Pinpoint the cell where the given text exists, returning its [X, Y] midpoint coordinate. 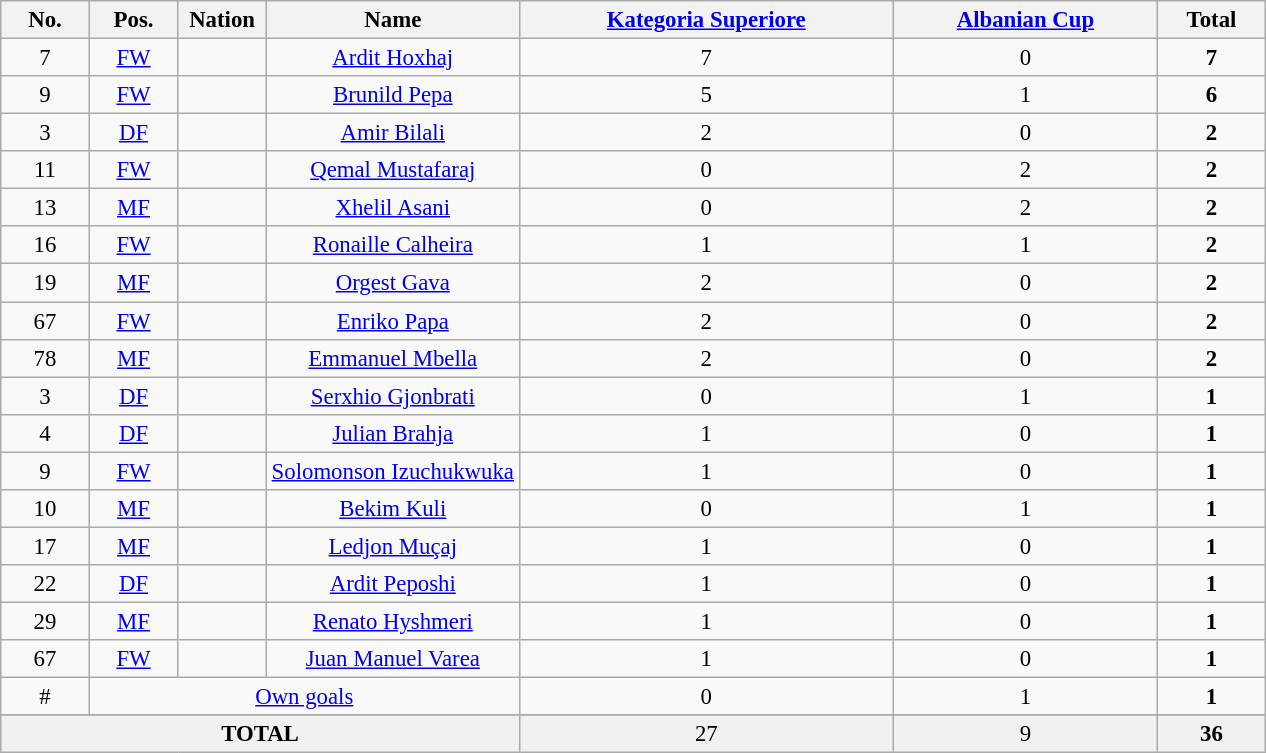
# [46, 697]
Serxhio Gjonbrati [392, 396]
Orgest Gava [392, 283]
27 [706, 734]
Julian Brahja [392, 433]
22 [46, 584]
No. [46, 20]
Total [1212, 20]
Xhelil Asani [392, 208]
Bekim Kuli [392, 509]
6 [1212, 95]
Albanian Cup [1025, 20]
Amir Bilali [392, 133]
Renato Hyshmeri [392, 621]
Name [392, 20]
Ardit Peposhi [392, 584]
10 [46, 509]
29 [46, 621]
Own goals [304, 697]
Ardit Hoxhaj [392, 58]
Juan Manuel Varea [392, 659]
4 [46, 433]
Emmanuel Mbella [392, 358]
Kategoria Superiore [706, 20]
36 [1212, 734]
Ronaille Calheira [392, 245]
Enriko Papa [392, 321]
78 [46, 358]
Nation [222, 20]
11 [46, 170]
5 [706, 95]
Qemal Mustafaraj [392, 170]
16 [46, 245]
Solomonson Izuchukwuka [392, 471]
Pos. [134, 20]
13 [46, 208]
Brunild Pepa [392, 95]
17 [46, 546]
TOTAL [260, 734]
19 [46, 283]
Ledjon Muçaj [392, 546]
